From the cell containing the given text, extract its center point as (x, y) coordinate. 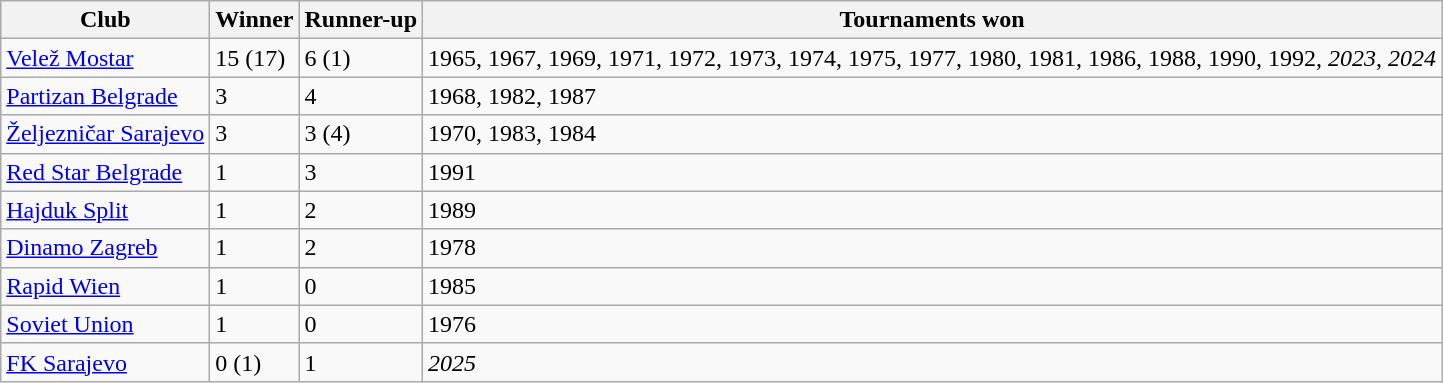
3 (4) (361, 134)
Red Star Belgrade (106, 172)
1991 (932, 172)
1985 (932, 286)
Rapid Wien (106, 286)
FK Sarajevo (106, 362)
15 (17) (254, 58)
1965, 1967, 1969, 1971, 1972, 1973, 1974, 1975, 1977, 1980, 1981, 1986, 1988, 1990, 1992, 2023, 2024 (932, 58)
1970, 1983, 1984 (932, 134)
Club (106, 20)
Dinamo Zagreb (106, 248)
6 (1) (361, 58)
Željezničar Sarajevo (106, 134)
2025 (932, 362)
Winner (254, 20)
Hajduk Split (106, 210)
1968, 1982, 1987 (932, 96)
1976 (932, 324)
Tournaments won (932, 20)
0 (1) (254, 362)
4 (361, 96)
Velež Mostar (106, 58)
Partizan Belgrade (106, 96)
1978 (932, 248)
1989 (932, 210)
Soviet Union (106, 324)
Runner-up (361, 20)
